Search for the cell housing the specified text and yield its [X, Y] center coordinate. 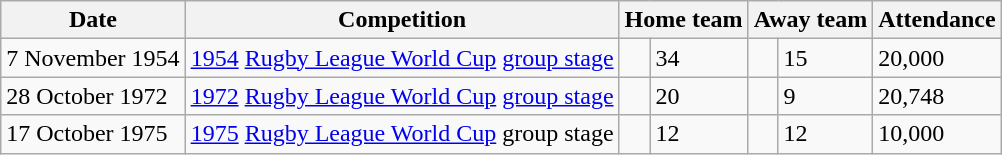
28 October 1972 [93, 96]
1954 Rugby League World Cup group stage [402, 58]
20 [699, 96]
Attendance [937, 20]
9 [826, 96]
Away team [810, 20]
34 [699, 58]
15 [826, 58]
20,748 [937, 96]
Competition [402, 20]
20,000 [937, 58]
7 November 1954 [93, 58]
10,000 [937, 134]
Home team [684, 20]
1972 Rugby League World Cup group stage [402, 96]
1975 Rugby League World Cup group stage [402, 134]
17 October 1975 [93, 134]
Date [93, 20]
